Output the (x, y) coordinate of the center of the cell containing the given text.  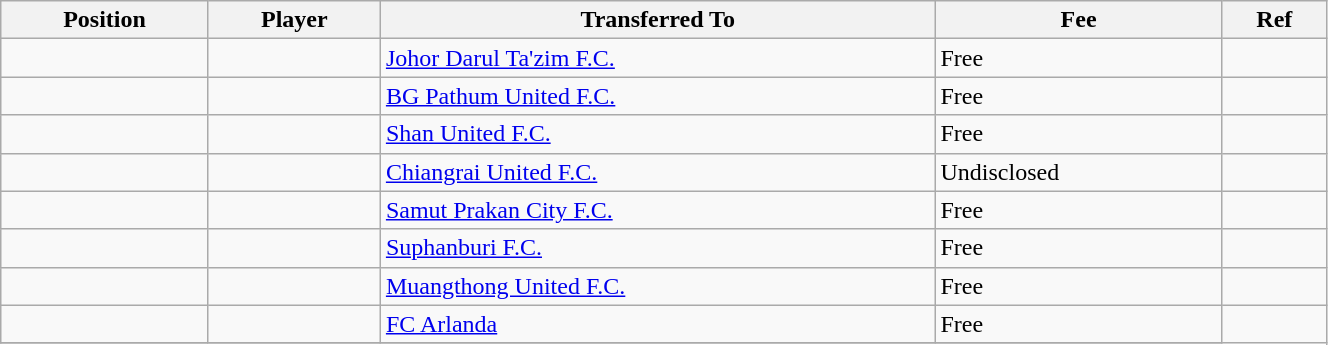
Position (105, 20)
Fee (1078, 20)
Suphanburi F.C. (658, 248)
Chiangrai United F.C. (658, 172)
Transferred To (658, 20)
BG Pathum United F.C. (658, 96)
Player (294, 20)
Johor Darul Ta'zim F.C. (658, 58)
Undisclosed (1078, 172)
Samut Prakan City F.C. (658, 210)
FC Arlanda (658, 324)
Shan United F.C. (658, 134)
Ref (1274, 20)
Muangthong United F.C. (658, 286)
